Provide the [x, y] coordinate of the cell's center where the given text is located.  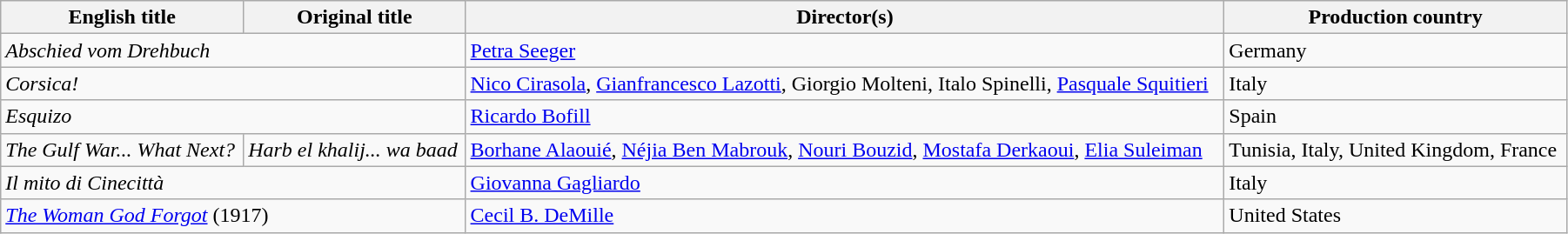
Borhane Alaouié, Néjia Ben Mabrouk, Nouri Bouzid, Mostafa Derkaoui, Elia Suleiman [845, 150]
Corsica! [233, 84]
Original title [355, 17]
Tunisia, Italy, United Kingdom, France [1396, 150]
Spain [1396, 117]
Cecil B. DeMille [845, 216]
Abschied vom Drehbuch [233, 50]
Harb el khalij... wa baad [355, 150]
Director(s) [845, 17]
Ricardo Bofill [845, 117]
Nico Cirasola, Gianfrancesco Lazotti, Giorgio Molteni, Italo Spinelli, Pasquale Squitieri [845, 84]
Production country [1396, 17]
The Woman God Forgot (1917) [233, 216]
Esquizo [233, 117]
Germany [1396, 50]
United States [1396, 216]
Il mito di Cinecittà [233, 183]
Petra Seeger [845, 50]
The Gulf War... What Next? [122, 150]
English title [122, 17]
Giovanna Gagliardo [845, 183]
